Find where the given text appears and provide that cell's center as [x, y] coordinate. 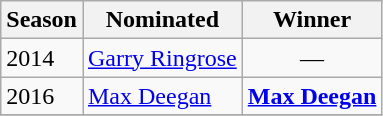
— [312, 58]
Season [42, 20]
2016 [42, 96]
2014 [42, 58]
Garry Ringrose [162, 58]
Winner [312, 20]
Nominated [162, 20]
